Return (X, Y) of the center of cell containing provided text 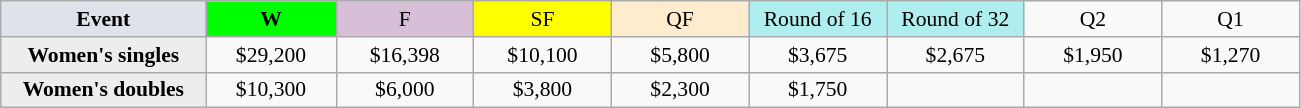
$1,750 (818, 90)
$29,200 (271, 55)
Women's doubles (104, 90)
Round of 16 (818, 19)
Event (104, 19)
$1,950 (1093, 55)
F (405, 19)
QF (680, 19)
Q1 (1231, 19)
$10,300 (271, 90)
SF (543, 19)
Q2 (1093, 19)
$3,675 (818, 55)
W (271, 19)
Women's singles (104, 55)
$2,675 (955, 55)
$5,800 (680, 55)
$2,300 (680, 90)
Round of 32 (955, 19)
$3,800 (543, 90)
$6,000 (405, 90)
$10,100 (543, 55)
$16,398 (405, 55)
$1,270 (1231, 55)
